Provide the [x, y] coordinate of the cell's center where the given text is located.  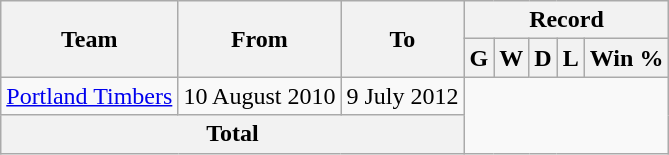
Total [232, 134]
Record [566, 20]
W [512, 58]
Team [90, 39]
L [570, 58]
Portland Timbers [90, 96]
Win % [626, 58]
10 August 2010 [260, 96]
9 July 2012 [402, 96]
D [543, 58]
G [479, 58]
From [260, 39]
To [402, 39]
